Return the (X, Y) coordinate for the center point of the cell that contains the specified text.  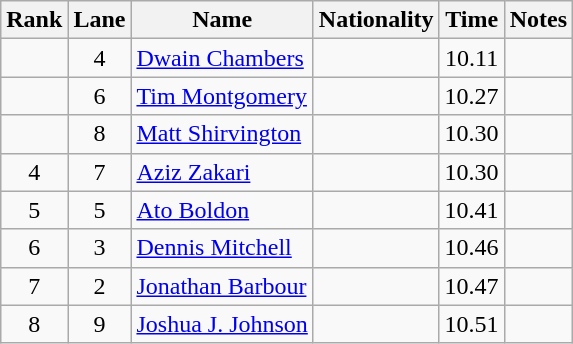
Matt Shirvington (222, 134)
Nationality (376, 20)
Dwain Chambers (222, 58)
10.11 (472, 58)
Jonathan Barbour (222, 286)
Time (472, 20)
10.27 (472, 96)
Name (222, 20)
Joshua J. Johnson (222, 324)
10.47 (472, 286)
Aziz Zakari (222, 172)
3 (100, 248)
10.51 (472, 324)
Notes (538, 20)
Dennis Mitchell (222, 248)
Rank (34, 20)
10.41 (472, 210)
10.46 (472, 248)
Lane (100, 20)
Ato Boldon (222, 210)
Tim Montgomery (222, 96)
2 (100, 286)
9 (100, 324)
